Scan for the cell matching the given text and deliver its [X, Y] coordinate at center. 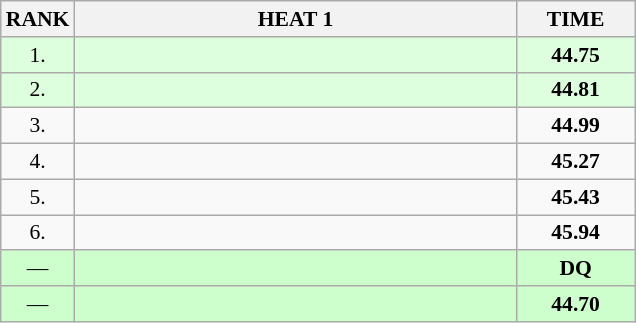
HEAT 1 [295, 19]
45.94 [576, 233]
4. [38, 162]
44.70 [576, 304]
RANK [38, 19]
1. [38, 55]
45.43 [576, 197]
44.75 [576, 55]
DQ [576, 269]
TIME [576, 19]
3. [38, 126]
44.99 [576, 126]
6. [38, 233]
5. [38, 197]
2. [38, 90]
45.27 [576, 162]
44.81 [576, 90]
